Return the [x, y] coordinate for the center point of the cell that contains the specified text.  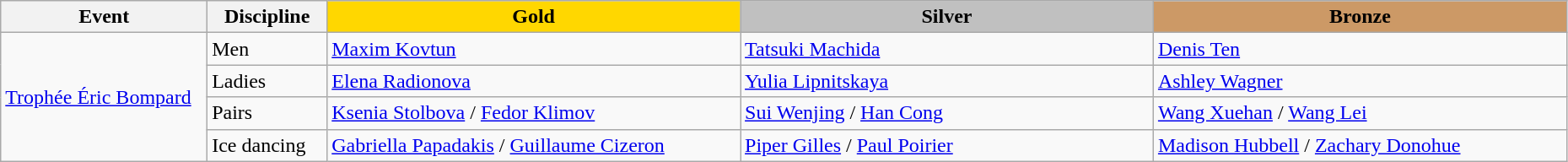
Ice dancing [267, 145]
Ladies [267, 81]
Event [105, 17]
Tatsuki Machida [947, 49]
Sui Wenjing / Han Cong [947, 113]
Bronze [1360, 17]
Ashley Wagner [1360, 81]
Yulia Lipnitskaya [947, 81]
Trophée Éric Bompard [105, 97]
Men [267, 49]
Wang Xuehan / Wang Lei [1360, 113]
Gabriella Papadakis / Guillaume Cizeron [534, 145]
Pairs [267, 113]
Madison Hubbell / Zachary Donohue [1360, 145]
Silver [947, 17]
Elena Radionova [534, 81]
Maxim Kovtun [534, 49]
Piper Gilles / Paul Poirier [947, 145]
Denis Ten [1360, 49]
Ksenia Stolbova / Fedor Klimov [534, 113]
Discipline [267, 17]
Gold [534, 17]
